Locate the cell with the specified text and output its (X, Y) center coordinate. 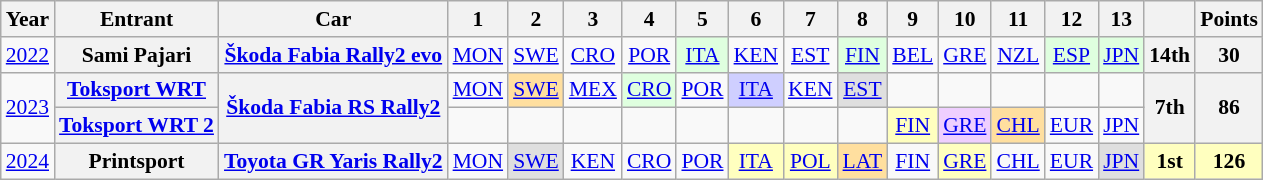
7 (810, 19)
4 (650, 19)
6 (756, 19)
Toyota GR Yaris Rally2 (334, 162)
8 (863, 19)
14th (1170, 55)
Printsport (136, 162)
Sami Pajari (136, 55)
2023 (28, 108)
1 (478, 19)
12 (1072, 19)
Points (1229, 19)
LAT (863, 162)
POL (810, 162)
11 (1018, 19)
Car (334, 19)
Year (28, 19)
2022 (28, 55)
1st (1170, 162)
2024 (28, 162)
3 (593, 19)
Entrant (136, 19)
86 (1229, 108)
MEX (593, 90)
10 (964, 19)
Toksport WRT (136, 90)
BEL (912, 55)
5 (702, 19)
Škoda Fabia RS Rally2 (334, 108)
30 (1229, 55)
13 (1121, 19)
9 (912, 19)
Škoda Fabia Rally2 evo (334, 55)
NZL (1018, 55)
ESP (1072, 55)
126 (1229, 162)
Toksport WRT 2 (136, 126)
7th (1170, 108)
2 (536, 19)
